Return [X, Y] of the center of cell containing provided text 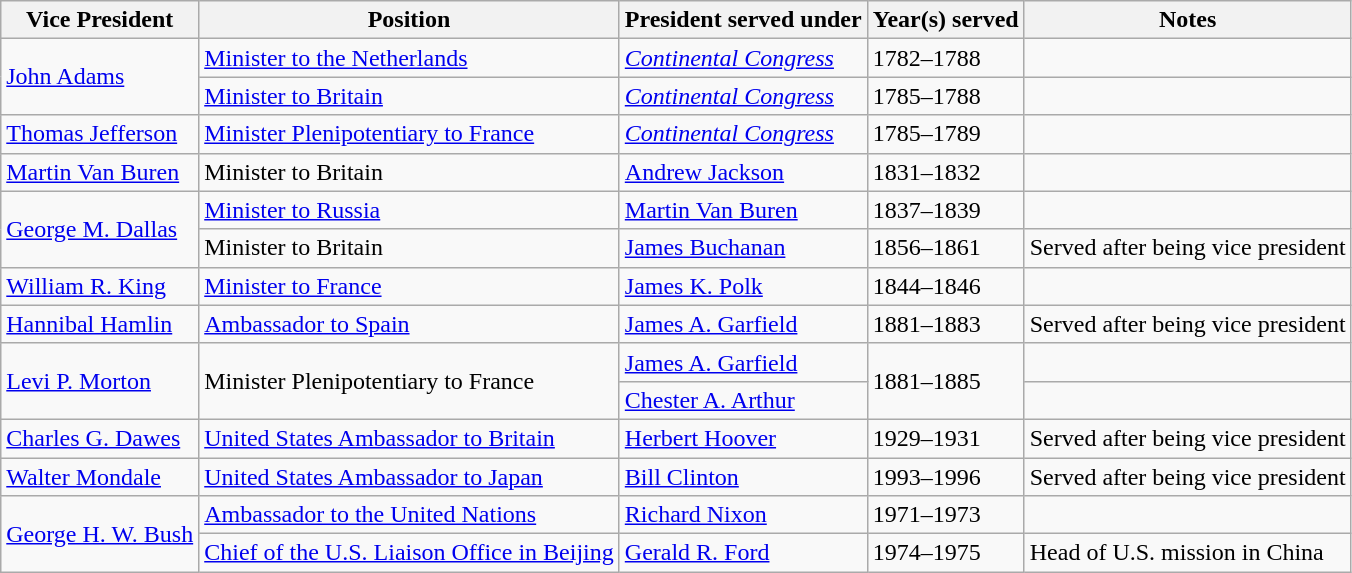
1844–1846 [946, 286]
Year(s) served [946, 20]
James Buchanan [743, 248]
Walter Mondale [100, 477]
Chief of the U.S. Liaison Office in Beijing [410, 553]
Andrew Jackson [743, 172]
Minister to Russia [410, 210]
George M. Dallas [100, 229]
President served under [743, 20]
Richard Nixon [743, 515]
1993–1996 [946, 477]
United States Ambassador to Japan [410, 477]
Charles G. Dawes [100, 438]
George H. W. Bush [100, 534]
United States Ambassador to Britain [410, 438]
Ambassador to the United Nations [410, 515]
James K. Polk [743, 286]
1831–1832 [946, 172]
Position [410, 20]
Thomas Jefferson [100, 134]
William R. King [100, 286]
1971–1973 [946, 515]
1782–1788 [946, 58]
Head of U.S. mission in China [1188, 553]
Minister to the Netherlands [410, 58]
1929–1931 [946, 438]
1974–1975 [946, 553]
Minister to France [410, 286]
Levi P. Morton [100, 381]
1837–1839 [946, 210]
1785–1789 [946, 134]
Bill Clinton [743, 477]
Notes [1188, 20]
John Adams [100, 77]
Gerald R. Ford [743, 553]
1785–1788 [946, 96]
Chester A. Arthur [743, 400]
Herbert Hoover [743, 438]
Vice President [100, 20]
Hannibal Hamlin [100, 324]
Ambassador to Spain [410, 324]
1856–1861 [946, 248]
1881–1885 [946, 381]
1881–1883 [946, 324]
